Pinpoint the cell where the given text exists, returning its (X, Y) midpoint coordinate. 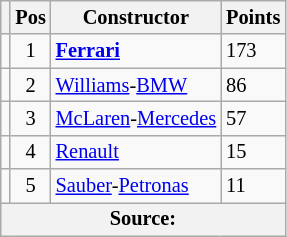
Williams-BMW (136, 85)
4 (30, 152)
57 (253, 118)
86 (253, 85)
11 (253, 186)
Sauber-Petronas (136, 186)
Ferrari (136, 51)
5 (30, 186)
15 (253, 152)
2 (30, 85)
3 (30, 118)
McLaren-Mercedes (136, 118)
Pos (30, 17)
Source: (143, 219)
Points (253, 17)
Constructor (136, 17)
173 (253, 51)
Renault (136, 152)
1 (30, 51)
